Detect which cell encompasses the target text, then output its (x, y) center coordinate. 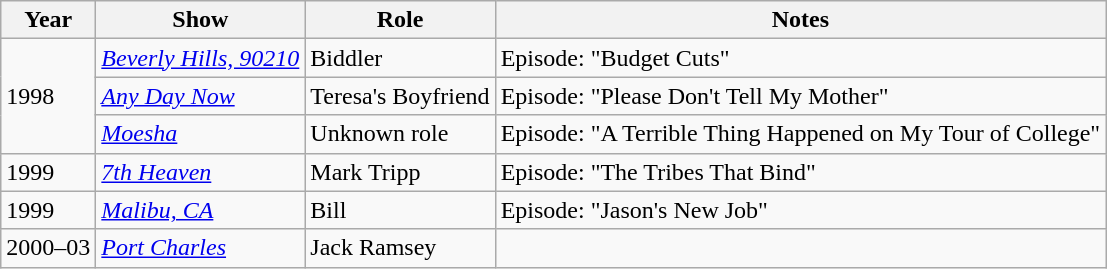
Episode: "A Terrible Thing Happened on My Tour of College" (800, 134)
7th Heaven (200, 172)
Episode: "Please Don't Tell My Mother" (800, 96)
Show (200, 20)
Port Charles (200, 248)
Bill (400, 210)
Unknown role (400, 134)
Any Day Now (200, 96)
Malibu, CA (200, 210)
1998 (48, 96)
Jack Ramsey (400, 248)
Role (400, 20)
Moesha (200, 134)
2000–03 (48, 248)
Notes (800, 20)
Year (48, 20)
Episode: "Jason's New Job" (800, 210)
Beverly Hills, 90210 (200, 58)
Mark Tripp (400, 172)
Episode: "The Tribes That Bind" (800, 172)
Episode: "Budget Cuts" (800, 58)
Biddler (400, 58)
Teresa's Boyfriend (400, 96)
